From the cell containing the given text, extract its center point as (X, Y) coordinate. 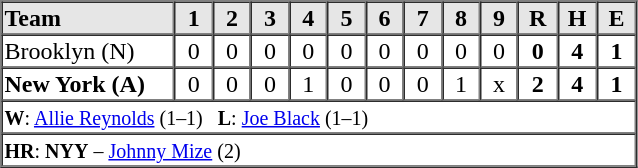
7 (423, 18)
E (616, 18)
3 (270, 18)
R (538, 18)
x (499, 84)
9 (499, 18)
W: Allie Reynolds (1–1) L: Joe Black (1–1) (319, 116)
Brooklyn (N) (88, 50)
5 (346, 18)
6 (384, 18)
Team (88, 18)
H (577, 18)
New York (A) (88, 84)
HR: NYY – Johnny Mize (2) (319, 150)
8 (461, 18)
